Output the (X, Y) coordinate of the center of the cell containing the given text.  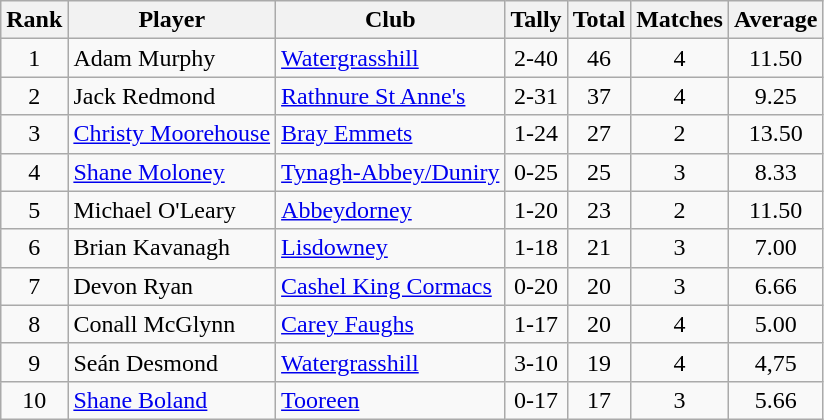
Shane Boland (172, 400)
8 (34, 324)
Tynagh-Abbey/Duniry (390, 172)
Player (172, 20)
21 (599, 248)
8.33 (776, 172)
Matches (680, 20)
Christy Moorehouse (172, 134)
6 (34, 248)
25 (599, 172)
0-20 (536, 286)
0-17 (536, 400)
17 (599, 400)
37 (599, 96)
Rank (34, 20)
Adam Murphy (172, 58)
0-25 (536, 172)
5 (34, 210)
27 (599, 134)
4,75 (776, 362)
5.00 (776, 324)
7 (34, 286)
23 (599, 210)
Carey Faughs (390, 324)
1 (34, 58)
1-24 (536, 134)
Tooreen (390, 400)
Conall McGlynn (172, 324)
Cashel King Cormacs (390, 286)
1-20 (536, 210)
13.50 (776, 134)
Abbeydorney (390, 210)
1-17 (536, 324)
Total (599, 20)
Brian Kavanagh (172, 248)
Tally (536, 20)
Shane Moloney (172, 172)
Lisdowney (390, 248)
Rathnure St Anne's (390, 96)
Jack Redmond (172, 96)
Seán Desmond (172, 362)
10 (34, 400)
19 (599, 362)
1-18 (536, 248)
Average (776, 20)
9.25 (776, 96)
Club (390, 20)
2-31 (536, 96)
Devon Ryan (172, 286)
Michael O'Leary (172, 210)
6.66 (776, 286)
7.00 (776, 248)
46 (599, 58)
3-10 (536, 362)
9 (34, 362)
Bray Emmets (390, 134)
2-40 (536, 58)
5.66 (776, 400)
